Find where the given text appears and provide that cell's center as [X, Y] coordinate. 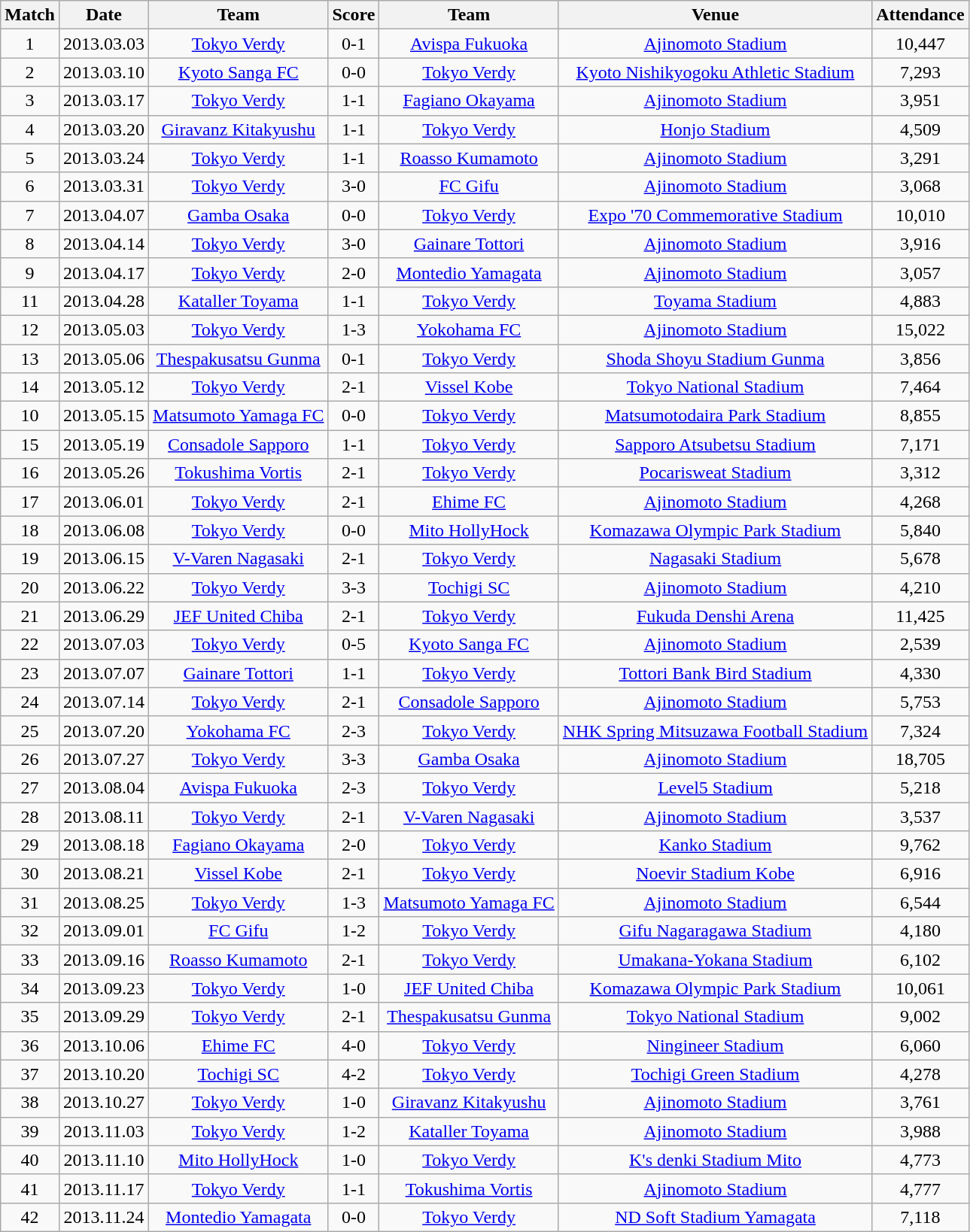
Tochigi Green Stadium [715, 1074]
3 [30, 101]
2013.09.01 [104, 931]
21 [30, 616]
3,761 [920, 1103]
4,180 [920, 931]
6,102 [920, 960]
4,268 [920, 502]
2013.10.06 [104, 1045]
4,883 [920, 301]
28 [30, 816]
25 [30, 730]
Score [354, 15]
2013.11.17 [104, 1188]
39 [30, 1131]
7,171 [920, 445]
6 [30, 187]
42 [30, 1217]
31 [30, 903]
Kanko Stadium [715, 845]
2,539 [920, 645]
2013.10.20 [104, 1074]
22 [30, 645]
41 [30, 1188]
4-0 [354, 1045]
5,753 [920, 702]
2013.07.03 [104, 645]
37 [30, 1074]
Venue [715, 15]
K's denki Stadium Mito [715, 1160]
9 [30, 272]
Gifu Nagaragawa Stadium [715, 931]
2013.08.04 [104, 787]
17 [30, 502]
Matsumotodaira Park Stadium [715, 416]
3,537 [920, 816]
Fukuda Denshi Arena [715, 616]
13 [30, 359]
11 [30, 301]
Kyoto Nishikyogoku Athletic Stadium [715, 72]
20 [30, 587]
2013.06.22 [104, 587]
4,278 [920, 1074]
3,856 [920, 359]
35 [30, 1017]
2013.05.19 [104, 445]
6,060 [920, 1045]
2013.06.15 [104, 559]
2013.03.17 [104, 101]
2013.09.23 [104, 988]
5,218 [920, 787]
2013.09.16 [104, 960]
11,425 [920, 616]
3,291 [920, 158]
15,022 [920, 329]
ND Soft Stadium Yamagata [715, 1217]
2013.03.10 [104, 72]
30 [30, 874]
32 [30, 931]
5,678 [920, 559]
Match [30, 15]
6,544 [920, 903]
18,705 [920, 759]
2013.04.14 [104, 244]
7 [30, 215]
2013.07.07 [104, 673]
2013.08.25 [104, 903]
2013.03.31 [104, 187]
27 [30, 787]
3,951 [920, 101]
5 [30, 158]
6,916 [920, 874]
Shoda Shoyu Stadium Gunma [715, 359]
1 [30, 44]
10,447 [920, 44]
2013.06.29 [104, 616]
Expo '70 Commemorative Stadium [715, 215]
4-2 [354, 1074]
7,324 [920, 730]
2013.05.06 [104, 359]
7,118 [920, 1217]
2013.08.21 [104, 874]
2013.07.20 [104, 730]
2013.08.18 [104, 845]
Toyama Stadium [715, 301]
5,840 [920, 530]
2013.10.27 [104, 1103]
2013.11.10 [104, 1160]
Umakana-Yokana Stadium [715, 960]
2013.09.29 [104, 1017]
2013.03.20 [104, 129]
7,464 [920, 387]
10,010 [920, 215]
19 [30, 559]
4,773 [920, 1160]
12 [30, 329]
10 [30, 416]
2013.08.11 [104, 816]
40 [30, 1160]
9,002 [920, 1017]
2013.11.03 [104, 1131]
3,916 [920, 244]
Level5 Stadium [715, 787]
2013.11.24 [104, 1217]
0-5 [354, 645]
2013.06.01 [104, 502]
33 [30, 960]
Tottori Bank Bird Stadium [715, 673]
Ningineer Stadium [715, 1045]
26 [30, 759]
Sapporo Atsubetsu Stadium [715, 445]
3,988 [920, 1131]
4,777 [920, 1188]
23 [30, 673]
3,068 [920, 187]
36 [30, 1045]
2 [30, 72]
24 [30, 702]
29 [30, 845]
18 [30, 530]
10,061 [920, 988]
7,293 [920, 72]
8,855 [920, 416]
Attendance [920, 15]
Honjo Stadium [715, 129]
2013.07.27 [104, 759]
Pocarisweat Stadium [715, 473]
2013.04.07 [104, 215]
4,210 [920, 587]
NHK Spring Mitsuzawa Football Stadium [715, 730]
2013.03.24 [104, 158]
38 [30, 1103]
2013.07.14 [104, 702]
2013.04.28 [104, 301]
Noevir Stadium Kobe [715, 874]
2013.05.12 [104, 387]
3,057 [920, 272]
4,330 [920, 673]
Nagasaki Stadium [715, 559]
15 [30, 445]
2013.05.26 [104, 473]
2013.06.08 [104, 530]
2013.05.15 [104, 416]
4 [30, 129]
2013.05.03 [104, 329]
16 [30, 473]
3,312 [920, 473]
4,509 [920, 129]
9,762 [920, 845]
34 [30, 988]
8 [30, 244]
2013.04.17 [104, 272]
14 [30, 387]
Date [104, 15]
2013.03.03 [104, 44]
